Output the (x, y) coordinate of the center of the cell containing the given text.  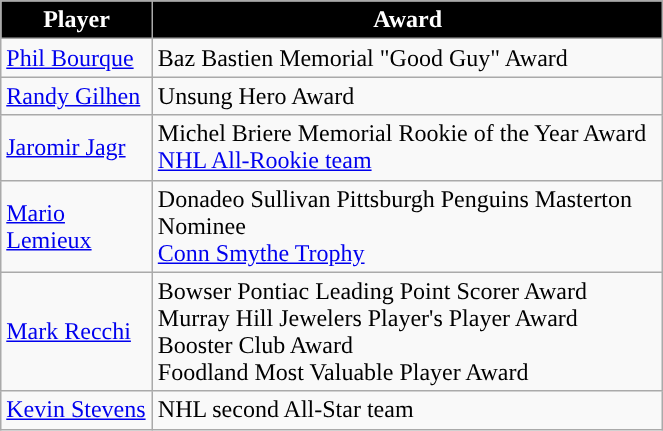
Player (77, 20)
Baz Bastien Memorial "Good Guy" Award (408, 58)
Unsung Hero Award (408, 96)
Kevin Stevens (77, 410)
Jaromir Jagr (77, 148)
NHL second All-Star team (408, 410)
Randy Gilhen (77, 96)
Donadeo Sullivan Pittsburgh Penguins Masterton NomineeConn Smythe Trophy (408, 226)
Award (408, 20)
Phil Bourque (77, 58)
Mario Lemieux (77, 226)
Bowser Pontiac Leading Point Scorer AwardMurray Hill Jewelers Player's Player AwardBooster Club AwardFoodland Most Valuable Player Award (408, 332)
Mark Recchi (77, 332)
Michel Briere Memorial Rookie of the Year AwardNHL All-Rookie team (408, 148)
